Scan for the cell matching the given text and deliver its [x, y] coordinate at center. 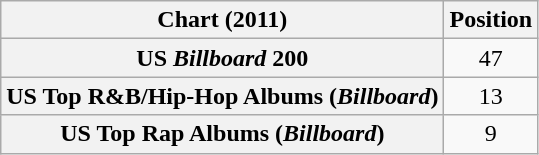
US Top R&B/Hip-Hop Albums (Billboard) [222, 96]
47 [491, 58]
Position [491, 20]
13 [491, 96]
US Top Rap Albums (Billboard) [222, 134]
Chart (2011) [222, 20]
US Billboard 200 [222, 58]
9 [491, 134]
